Determine the (X, Y) coordinate at the center of the cell enclosing the given text.  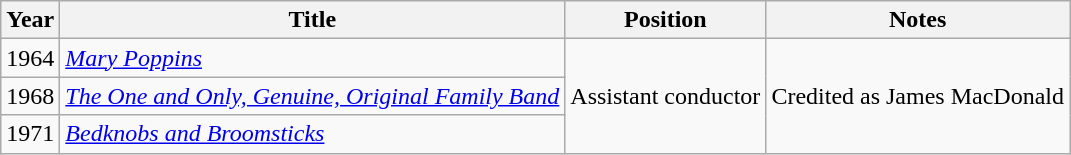
Bedknobs and Broomsticks (312, 134)
Mary Poppins (312, 58)
Notes (918, 20)
The One and Only, Genuine, Original Family Band (312, 96)
Credited as James MacDonald (918, 96)
1964 (30, 58)
Assistant conductor (666, 96)
1968 (30, 96)
Position (666, 20)
Title (312, 20)
Year (30, 20)
1971 (30, 134)
